Determine the [x, y] coordinate at the center of the cell enclosing the given text.  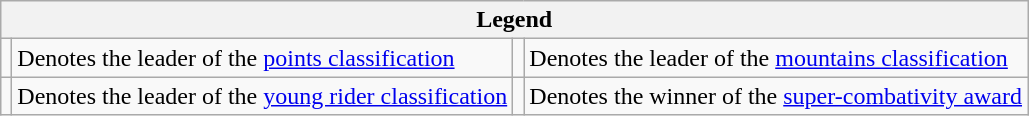
Denotes the winner of the super-combativity award [776, 96]
Legend [514, 20]
Denotes the leader of the young rider classification [262, 96]
Denotes the leader of the points classification [262, 58]
Denotes the leader of the mountains classification [776, 58]
